From the cell containing the given text, extract its center point as (x, y) coordinate. 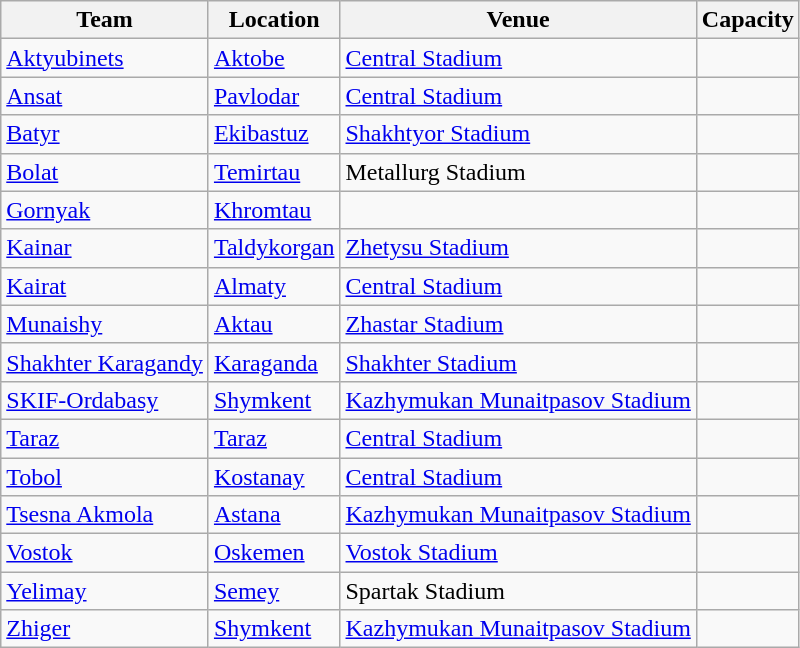
Ansat (105, 96)
Gornyak (105, 210)
Munaishy (105, 324)
Metallurg Stadium (518, 172)
Karaganda (274, 362)
Spartak Stadium (518, 591)
SKIF-Ordabasy (105, 400)
Almaty (274, 286)
Vostok (105, 553)
Zhiger (105, 629)
Kostanay (274, 477)
Aktau (274, 324)
Aktobe (274, 58)
Venue (518, 20)
Tobol (105, 477)
Shakhter Stadium (518, 362)
Kainar (105, 248)
Shakhtyor Stadium (518, 134)
Yelimay (105, 591)
Astana (274, 515)
Khromtau (274, 210)
Aktyubinets (105, 58)
Zhastar Stadium (518, 324)
Shakhter Karagandy (105, 362)
Zhetysu Stadium (518, 248)
Semey (274, 591)
Vostok Stadium (518, 553)
Pavlodar (274, 96)
Taldykorgan (274, 248)
Ekibastuz (274, 134)
Tsesna Akmola (105, 515)
Location (274, 20)
Batyr (105, 134)
Capacity (748, 20)
Team (105, 20)
Temirtau (274, 172)
Oskemen (274, 553)
Bolat (105, 172)
Kairat (105, 286)
